Pinpoint the cell where the given text exists, returning its (X, Y) midpoint coordinate. 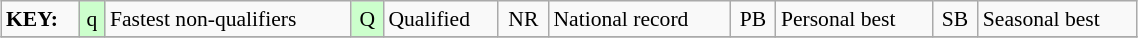
q (92, 19)
Fastest non-qualifiers (228, 19)
KEY: (40, 19)
NR (523, 19)
PB (753, 19)
National record (639, 19)
SB (955, 19)
Personal best (854, 19)
Q (367, 19)
Seasonal best (1058, 19)
Qualified (440, 19)
